Identify which cell holds the provided text, then report its (X, Y) central coordinate. 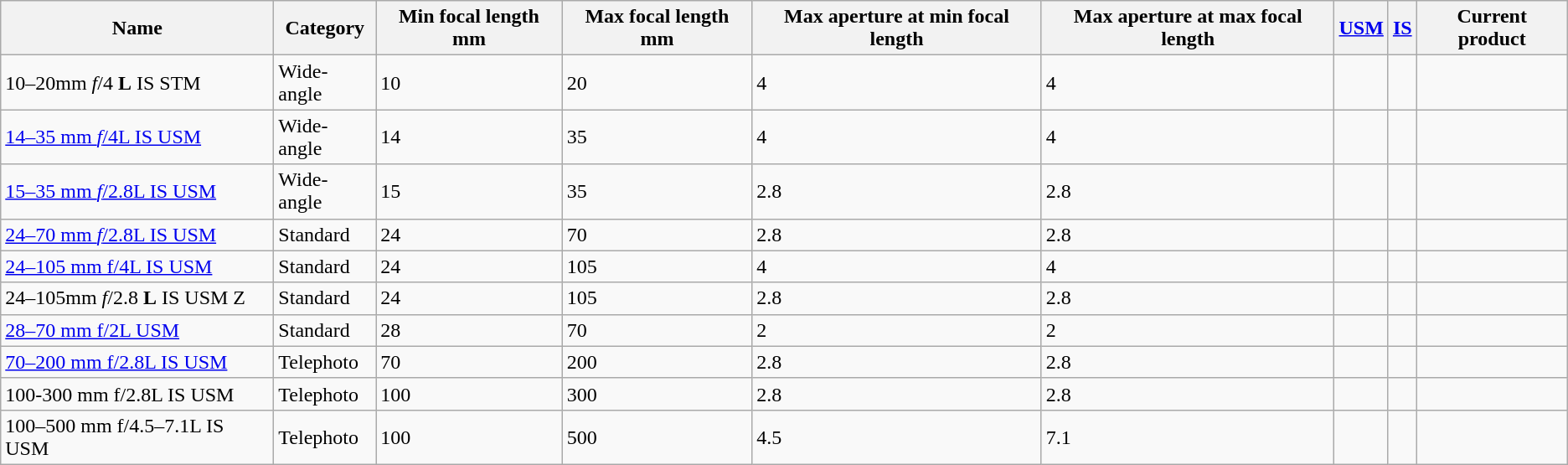
Category (325, 28)
100–500 mm f/4.5–7.1L IS USM (137, 437)
Max aperture at max focal length (1188, 28)
Current product (1492, 28)
28–70 mm f/2L USM (137, 330)
USM (1361, 28)
100-300 mm f/2.8L IS USM (137, 394)
10 (469, 82)
Name (137, 28)
7.1 (1188, 437)
24–105 mm f/4L IS USM (137, 266)
IS (1402, 28)
Max focal length mm (657, 28)
24–105mm f/2.8 L IS USM Z (137, 298)
300 (657, 394)
200 (657, 362)
24–70 mm f/2.8L IS USM (137, 235)
Min focal length mm (469, 28)
70–200 mm f/2.8L IS USM (137, 362)
14–35 mm f/4L IS USM (137, 137)
4.5 (897, 437)
500 (657, 437)
20 (657, 82)
15–35 mm f/2.8L IS USM (137, 191)
14 (469, 137)
15 (469, 191)
28 (469, 330)
Max aperture at min focal length (897, 28)
10–20mm f/4 L IS STM (137, 82)
